Scan for the cell matching the given text and deliver its (x, y) coordinate at center. 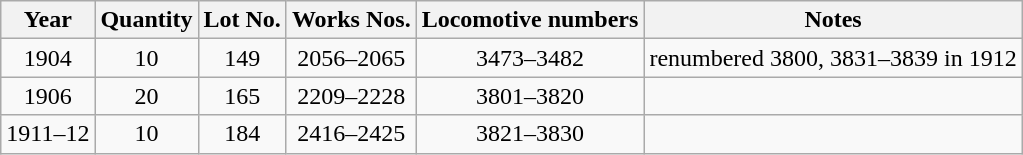
Locomotive numbers (530, 20)
165 (242, 96)
2209–2228 (351, 96)
Year (48, 20)
Works Nos. (351, 20)
3801–3820 (530, 96)
Lot No. (242, 20)
20 (146, 96)
1904 (48, 58)
2416–2425 (351, 134)
Quantity (146, 20)
1906 (48, 96)
3473–3482 (530, 58)
Notes (833, 20)
3821–3830 (530, 134)
2056–2065 (351, 58)
184 (242, 134)
renumbered 3800, 3831–3839 in 1912 (833, 58)
149 (242, 58)
1911–12 (48, 134)
